Return the [X, Y] coordinate for the center point of the cell that contains the specified text.  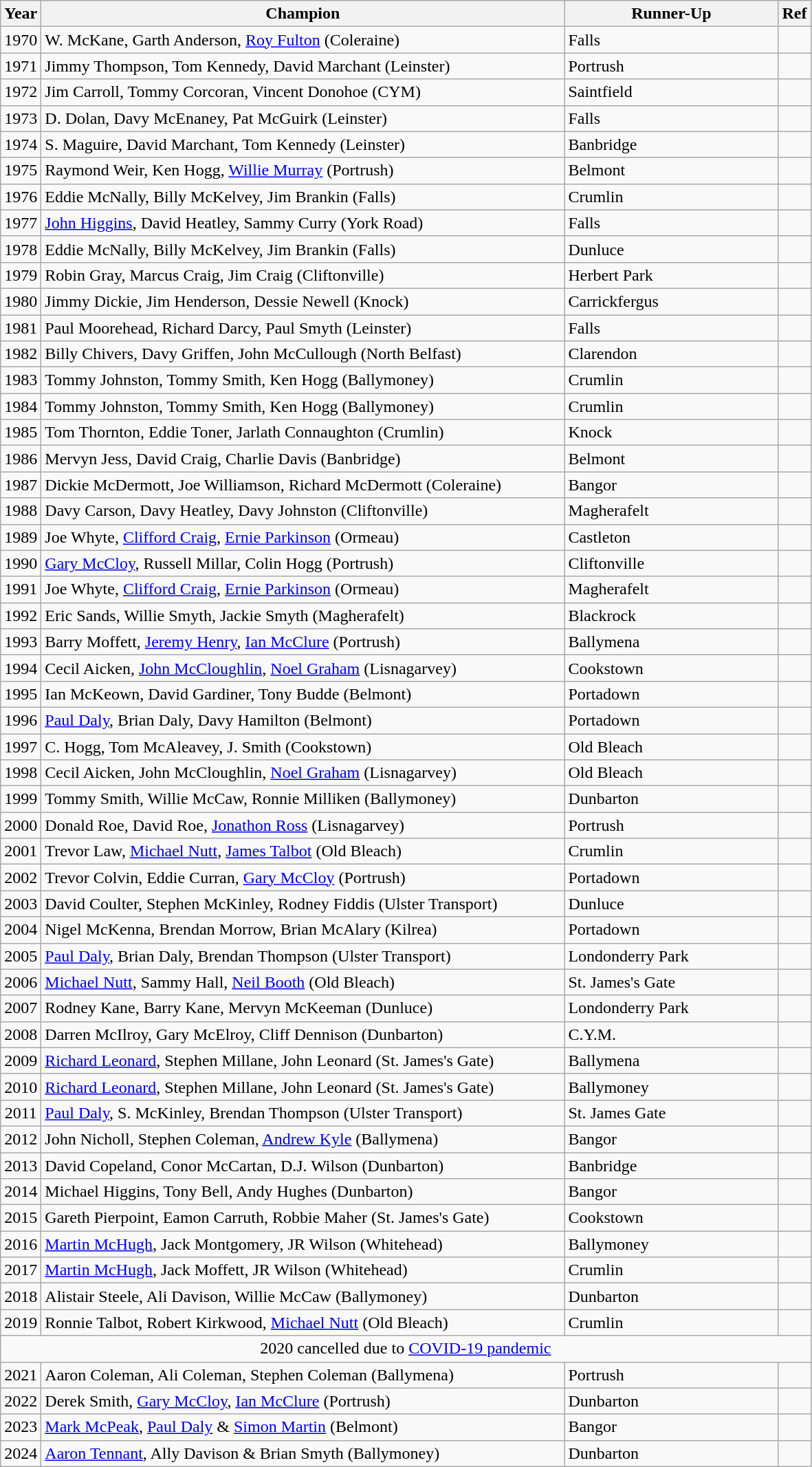
Paul Daly, Brian Daly, Brendan Thompson (Ulster Transport) [303, 956]
Billy Chivers, Davy Griffen, John McCullough (North Belfast) [303, 354]
1975 [21, 171]
1998 [21, 773]
1983 [21, 380]
1991 [21, 589]
1982 [21, 354]
Jimmy Thompson, Tom Kennedy, David Marchant (Leinster) [303, 66]
Mark McPeak, Paul Daly & Simon Martin (Belmont) [303, 1427]
Mervyn Jess, David Craig, Charlie Davis (Banbridge) [303, 459]
1987 [21, 485]
1972 [21, 92]
Gary McCloy, Russell Millar, Colin Hogg (Portrush) [303, 563]
Blackrock [671, 616]
2021 [21, 1375]
Dickie McDermott, Joe Williamson, Richard McDermott (Coleraine) [303, 485]
Gareth Pierpoint, Eamon Carruth, Robbie Maher (St. James's Gate) [303, 1218]
2024 [21, 1453]
Jimmy Dickie, Jim Henderson, Dessie Newell (Knock) [303, 301]
1974 [21, 144]
Rodney Kane, Barry Kane, Mervyn McKeeman (Dunluce) [303, 1008]
David Copeland, Conor McCartan, D.J. Wilson (Dunbarton) [303, 1166]
Castleton [671, 537]
Runner-Up [671, 14]
2012 [21, 1139]
2001 [21, 851]
Eric Sands, Willie Smyth, Jackie Smyth (Magherafelt) [303, 616]
1997 [21, 746]
Barry Moffett, Jeremy Henry, Ian McClure (Portrush) [303, 642]
St. James's Gate [671, 982]
2015 [21, 1218]
2003 [21, 904]
Martin McHugh, Jack Moffett, JR Wilson (Whitehead) [303, 1270]
2002 [21, 878]
1971 [21, 66]
Tommy Smith, Willie McCaw, Ronnie Milliken (Ballymoney) [303, 799]
C. Hogg, Tom McAleavey, J. Smith (Cookstown) [303, 746]
Paul Moorehead, Richard Darcy, Paul Smyth (Leinster) [303, 328]
Alistair Steele, Ali Davison, Willie McCaw (Ballymoney) [303, 1296]
Ref [795, 14]
2016 [21, 1244]
Michael Nutt, Sammy Hall, Neil Booth (Old Bleach) [303, 982]
Aaron Coleman, Ali Coleman, Stephen Coleman (Ballymena) [303, 1375]
2020 cancelled due to COVID-19 pandemic [406, 1349]
David Coulter, Stephen McKinley, Rodney Fiddis (Ulster Transport) [303, 904]
Saintfield [671, 92]
Nigel McKenna, Brendan Morrow, Brian McAlary (Kilrea) [303, 930]
Michael Higgins, Tony Bell, Andy Hughes (Dunbarton) [303, 1192]
Clarendon [671, 354]
Tom Thornton, Eddie Toner, Jarlath Connaughton (Crumlin) [303, 433]
Jim Carroll, Tommy Corcoran, Vincent Donohoe (CYM) [303, 92]
St. James Gate [671, 1113]
1988 [21, 511]
2017 [21, 1270]
2008 [21, 1034]
2013 [21, 1166]
1996 [21, 720]
2007 [21, 1008]
1984 [21, 406]
1999 [21, 799]
Raymond Weir, Ken Hogg, Willie Murray (Portrush) [303, 171]
1979 [21, 275]
1990 [21, 563]
Derek Smith, Gary McCloy, Ian McClure (Portrush) [303, 1401]
Ian McKeown, David Gardiner, Tony Budde (Belmont) [303, 694]
1992 [21, 616]
Robin Gray, Marcus Craig, Jim Craig (Cliftonville) [303, 275]
2014 [21, 1192]
1973 [21, 118]
2023 [21, 1427]
John Higgins, David Heatley, Sammy Curry (York Road) [303, 223]
2010 [21, 1087]
1981 [21, 328]
Trevor Law, Michael Nutt, James Talbot (Old Bleach) [303, 851]
Darren McIlroy, Gary McElroy, Cliff Dennison (Dunbarton) [303, 1034]
Trevor Colvin, Eddie Curran, Gary McCloy (Portrush) [303, 878]
1989 [21, 537]
Paul Daly, Brian Daly, Davy Hamilton (Belmont) [303, 720]
1978 [21, 249]
1976 [21, 197]
2004 [21, 930]
2005 [21, 956]
1993 [21, 642]
Davy Carson, Davy Heatley, Davy Johnston (Cliftonville) [303, 511]
1980 [21, 301]
Carrickfergus [671, 301]
Champion [303, 14]
1994 [21, 668]
2000 [21, 825]
1970 [21, 40]
Year [21, 14]
S. Maguire, David Marchant, Tom Kennedy (Leinster) [303, 144]
2022 [21, 1401]
Knock [671, 433]
Herbert Park [671, 275]
Paul Daly, S. McKinley, Brendan Thompson (Ulster Transport) [303, 1113]
2009 [21, 1061]
Martin McHugh, Jack Montgomery, JR Wilson (Whitehead) [303, 1244]
2006 [21, 982]
C.Y.M. [671, 1034]
W. McKane, Garth Anderson, Roy Fulton (Coleraine) [303, 40]
1977 [21, 223]
1985 [21, 433]
2019 [21, 1323]
D. Dolan, Davy McEnaney, Pat McGuirk (Leinster) [303, 118]
Ronnie Talbot, Robert Kirkwood, Michael Nutt (Old Bleach) [303, 1323]
John Nicholl, Stephen Coleman, Andrew Kyle (Ballymena) [303, 1139]
Aaron Tennant, Ally Davison & Brian Smyth (Ballymoney) [303, 1453]
Cliftonville [671, 563]
2018 [21, 1296]
1986 [21, 459]
2011 [21, 1113]
1995 [21, 694]
Donald Roe, David Roe, Jonathon Ross (Lisnagarvey) [303, 825]
